Search for the cell housing the specified text and yield its [X, Y] center coordinate. 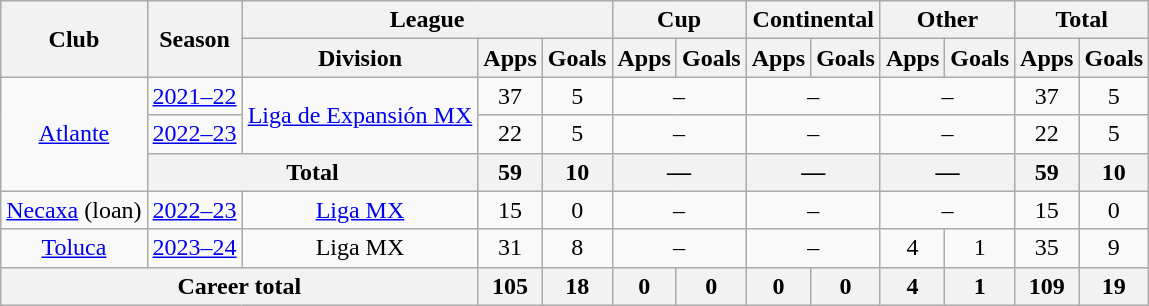
Liga de Expansión MX [360, 115]
31 [510, 248]
8 [577, 248]
19 [1114, 286]
League [427, 20]
Career total [240, 286]
35 [1047, 248]
109 [1047, 286]
9 [1114, 248]
Club [74, 39]
Toluca [74, 248]
Cup [679, 20]
Atlante [74, 134]
105 [510, 286]
Other [947, 20]
Division [360, 58]
18 [577, 286]
Season [194, 39]
Necaxa (loan) [74, 210]
Continental [813, 20]
2021–22 [194, 96]
2023–24 [194, 248]
